Output the (x, y) coordinate of the center of the cell containing the given text.  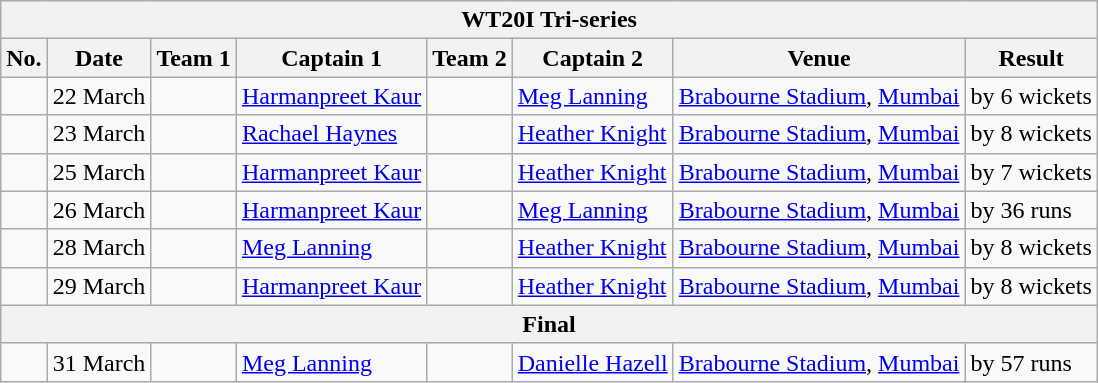
26 March (99, 210)
Final (550, 324)
Captain 1 (331, 58)
by 7 wickets (1031, 172)
Captain 2 (592, 58)
29 March (99, 286)
Rachael Haynes (331, 134)
Venue (819, 58)
23 March (99, 134)
by 6 wickets (1031, 96)
No. (24, 58)
Danielle Hazell (592, 362)
by 36 runs (1031, 210)
by 57 runs (1031, 362)
25 March (99, 172)
Team 1 (194, 58)
22 March (99, 96)
WT20I Tri-series (550, 20)
Result (1031, 58)
Team 2 (470, 58)
28 March (99, 248)
31 March (99, 362)
Date (99, 58)
